Pinpoint the cell where the given text exists, returning its (x, y) midpoint coordinate. 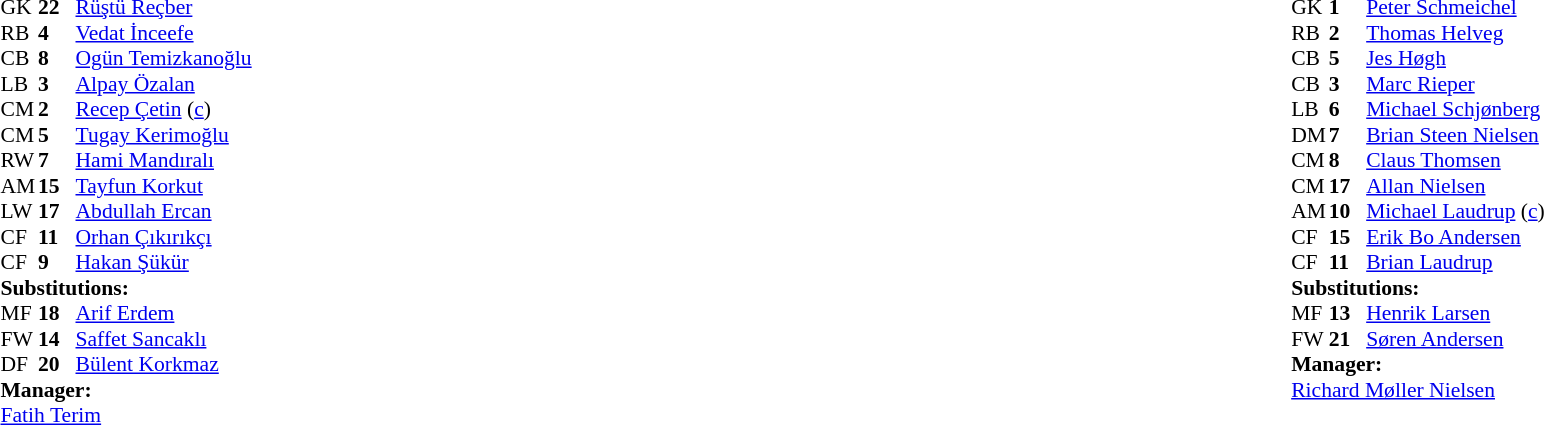
Tugay Kerimoğlu (164, 135)
18 (57, 313)
Ogün Temizkanoğlu (164, 59)
Abdullah Ercan (164, 211)
Arif Erdem (164, 313)
DM (1310, 135)
Substitutions: (126, 288)
Hami Mandıralı (164, 161)
Manager: (126, 390)
LW (19, 211)
Hakan Şükür (164, 263)
6 (1348, 109)
Tayfun Korkut (164, 186)
Vedat İnceefe (164, 33)
Orhan Çıkırıkçı (164, 237)
14 (57, 339)
13 (1348, 313)
RW (19, 161)
Saffet Sancaklı (164, 339)
20 (57, 365)
21 (1348, 339)
9 (57, 263)
10 (1348, 211)
Alpay Özalan (164, 84)
4 (57, 33)
DF (19, 365)
Recep Çetin (c) (164, 109)
Bülent Korkmaz (164, 365)
